Capture the cell that displays the provided text and extract its (x, y) central coordinate. 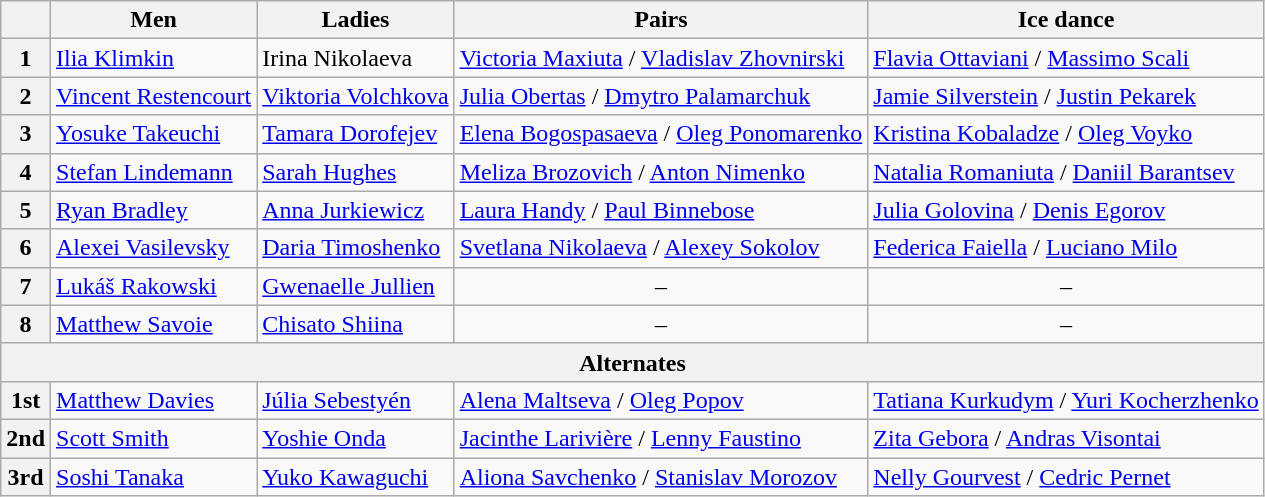
Ice dance (1066, 20)
Julia Golovina / Denis Egorov (1066, 210)
Jamie Silverstein / Justin Pekarek (1066, 96)
Gwenaelle Jullien (356, 286)
Meliza Brozovich / Anton Nimenko (661, 172)
3rd (26, 477)
Vincent Restencourt (154, 96)
Matthew Davies (154, 400)
Flavia Ottaviani / Massimo Scali (1066, 58)
Victoria Maxiuta / Vladislav Zhovnirski (661, 58)
2 (26, 96)
1 (26, 58)
5 (26, 210)
Alexei Vasilevsky (154, 248)
4 (26, 172)
6 (26, 248)
Ilia Klimkin (154, 58)
Jacinthe Larivière / Lenny Faustino (661, 438)
Chisato Shiina (356, 324)
Nelly Gourvest / Cedric Pernet (1066, 477)
Julia Obertas / Dmytro Palamarchuk (661, 96)
Men (154, 20)
Alena Maltseva / Oleg Popov (661, 400)
8 (26, 324)
Sarah Hughes (356, 172)
Laura Handy / Paul Binnebose (661, 210)
Kristina Kobaladze / Oleg Voyko (1066, 134)
Ryan Bradley (154, 210)
7 (26, 286)
3 (26, 134)
Tamara Dorofejev (356, 134)
Ladies (356, 20)
Zita Gebora / Andras Visontai (1066, 438)
Alternates (632, 362)
Aliona Savchenko / Stanislav Morozov (661, 477)
Anna Jurkiewicz (356, 210)
Svetlana Nikolaeva / Alexey Sokolov (661, 248)
Natalia Romaniuta / Daniil Barantsev (1066, 172)
2nd (26, 438)
Matthew Savoie (154, 324)
Soshi Tanaka (154, 477)
Lukáš Rakowski (154, 286)
Scott Smith (154, 438)
Tatiana Kurkudym / Yuri Kocherzhenko (1066, 400)
Yuko Kawaguchi (356, 477)
Irina Nikolaeva (356, 58)
Viktoria Volchkova (356, 96)
1st (26, 400)
Júlia Sebestyén (356, 400)
Stefan Lindemann (154, 172)
Pairs (661, 20)
Daria Timoshenko (356, 248)
Yosuke Takeuchi (154, 134)
Elena Bogospasaeva / Oleg Ponomarenko (661, 134)
Yoshie Onda (356, 438)
Federica Faiella / Luciano Milo (1066, 248)
